Provide the (X, Y) coordinate of the cell's center where the given text is located.  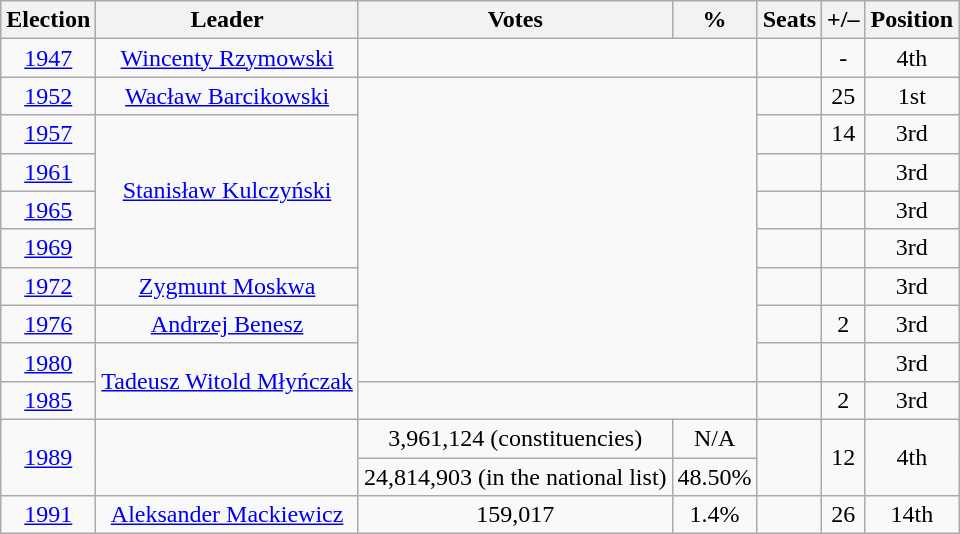
Wincenty Rzymowski (228, 58)
1947 (48, 58)
1969 (48, 248)
% (714, 20)
1st (912, 96)
1965 (48, 210)
Leader (228, 20)
26 (844, 515)
1.4% (714, 515)
Andrzej Benesz (228, 324)
1989 (48, 457)
1961 (48, 172)
1957 (48, 134)
14th (912, 515)
Votes (515, 20)
12 (844, 457)
24,814,903 (in the national list) (515, 477)
Election (48, 20)
159,017 (515, 515)
25 (844, 96)
Position (912, 20)
Seats (789, 20)
3,961,124 (constituencies) (515, 438)
1985 (48, 400)
1980 (48, 362)
+/– (844, 20)
Tadeusz Witold Młyńczak (228, 381)
N/A (714, 438)
48.50% (714, 477)
- (844, 58)
Stanisław Kulczyński (228, 191)
14 (844, 134)
1991 (48, 515)
1952 (48, 96)
Wacław Barcikowski (228, 96)
Aleksander Mackiewicz (228, 515)
1976 (48, 324)
1972 (48, 286)
Zygmunt Moskwa (228, 286)
